Find where the given text appears and provide that cell's center as (X, Y) coordinate. 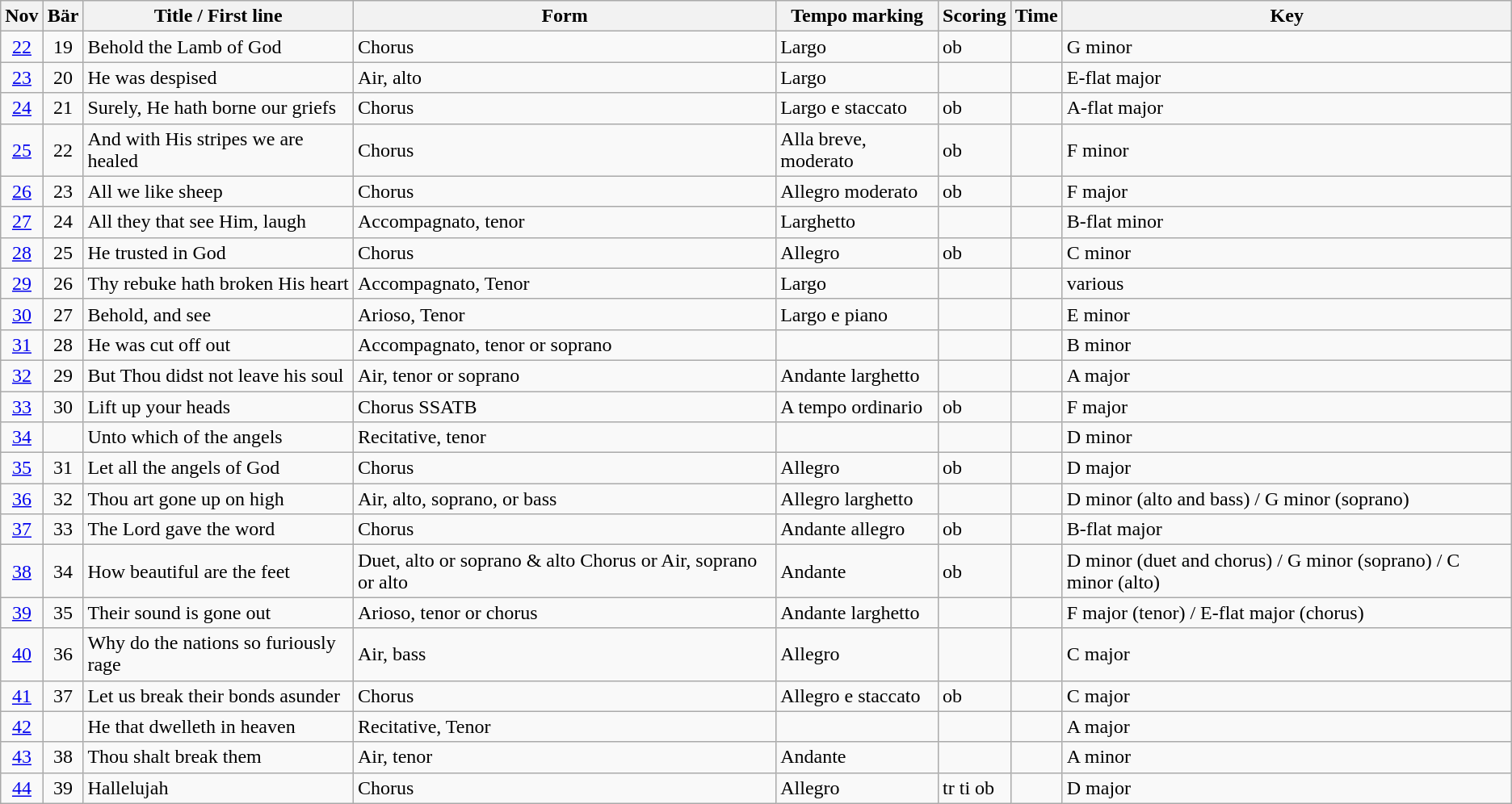
Title / First line (218, 16)
E minor (1287, 314)
F major (tenor) / E-flat major (chorus) (1287, 613)
Let us break their bonds asunder (218, 696)
All they that see Him, laugh (218, 222)
C minor (1287, 253)
Thou shalt break them (218, 757)
Recitative, Tenor (564, 727)
Air, tenor or soprano (564, 375)
Accompagnato, Tenor (564, 283)
A minor (1287, 757)
Air, tenor (564, 757)
Larghetto (858, 222)
B-flat major (1287, 530)
Andante allegro (858, 530)
Air, alto, soprano, or bass (564, 499)
44 (22, 788)
Behold the Lamb of God (218, 47)
Largo e piano (858, 314)
tr ti ob (975, 788)
Let all the angels of God (218, 468)
Allegro larghetto (858, 499)
Arioso, tenor or chorus (564, 613)
Duet, alto or soprano & alto Chorus or Air, soprano or alto (564, 572)
Unto which of the angels (218, 438)
Why do the nations so furiously rage (218, 654)
A-flat major (1287, 108)
43 (22, 757)
41 (22, 696)
Surely, He hath borne our griefs (218, 108)
But Thou didst not leave his soul (218, 375)
Nov (22, 16)
20 (63, 77)
G minor (1287, 47)
F minor (1287, 150)
Largo e staccato (858, 108)
Bär (63, 16)
E-flat major (1287, 77)
Alla breve, moderato (858, 150)
Form (564, 16)
Scoring (975, 16)
Arioso, Tenor (564, 314)
Recitative, tenor (564, 438)
He that dwelleth in heaven (218, 727)
Time (1036, 16)
B-flat minor (1287, 222)
42 (22, 727)
Their sound is gone out (218, 613)
Allegro moderato (858, 191)
D minor (1287, 438)
Tempo marking (858, 16)
Lift up your heads (218, 406)
Air, alto (564, 77)
Accompagnato, tenor or soprano (564, 345)
A tempo ordinario (858, 406)
Behold, and see (218, 314)
B minor (1287, 345)
Thy rebuke hath broken His heart (218, 283)
Hallelujah (218, 788)
He trusted in God (218, 253)
various (1287, 283)
Key (1287, 16)
Chorus SSATB (564, 406)
Air, bass (564, 654)
He was despised (218, 77)
All we like sheep (218, 191)
D minor (duet and chorus) / G minor (soprano) / C minor (alto) (1287, 572)
Accompagnato, tenor (564, 222)
He was cut off out (218, 345)
And with His stripes we are healed (218, 150)
The Lord gave the word (218, 530)
Thou art gone up on high (218, 499)
19 (63, 47)
How beautiful are the feet (218, 572)
Allegro e staccato (858, 696)
D minor (alto and bass) / G minor (soprano) (1287, 499)
21 (63, 108)
40 (22, 654)
